From the cell containing the given text, extract its center point as (X, Y) coordinate. 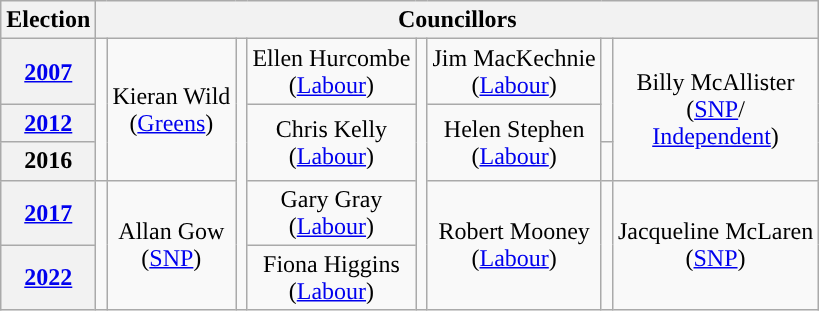
Chris Kelly(Labour) (332, 142)
Billy McAllister(SNP/Independent) (715, 110)
2016 (48, 161)
2017 (48, 212)
Kieran Wild(Greens) (172, 110)
Fiona Higgins(Labour) (332, 278)
Allan Gow(SNP) (172, 245)
2012 (48, 123)
Jacqueline McLaren(SNP) (715, 245)
Helen Stephen(Labour) (514, 142)
Ellen Hurcombe(Labour) (332, 72)
Robert Mooney(Labour) (514, 245)
Election (48, 20)
Jim MacKechnie(Labour) (514, 72)
Councillors (458, 20)
2007 (48, 72)
2022 (48, 278)
Gary Gray(Labour) (332, 212)
